Detect which cell encompasses the target text, then output its [x, y] center coordinate. 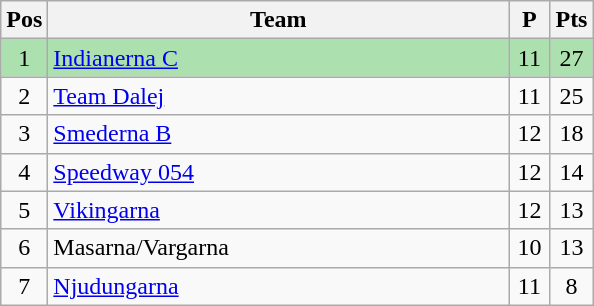
10 [530, 248]
Njudungarna [278, 286]
8 [572, 286]
2 [24, 96]
Vikingarna [278, 210]
Pts [572, 20]
3 [24, 134]
25 [572, 96]
Team [278, 20]
Team Dalej [278, 96]
14 [572, 172]
18 [572, 134]
7 [24, 286]
Pos [24, 20]
Speedway 054 [278, 172]
1 [24, 58]
Indianerna C [278, 58]
27 [572, 58]
P [530, 20]
Masarna/Vargarna [278, 248]
Smederna B [278, 134]
4 [24, 172]
5 [24, 210]
6 [24, 248]
